For the text-containing cell, return its midpoint in [X, Y] coordinate format. 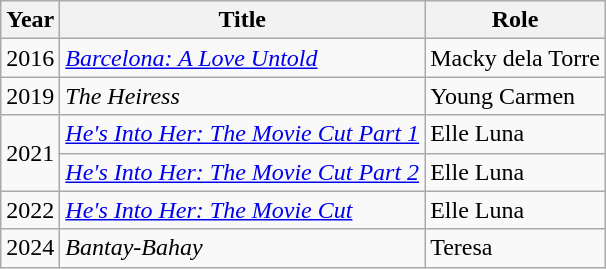
Young Carmen [516, 96]
The Heiress [242, 96]
Role [516, 20]
He's Into Her: The Movie Cut [242, 210]
Macky dela Torre [516, 58]
2024 [30, 248]
Year [30, 20]
2022 [30, 210]
2016 [30, 58]
Barcelona: A Love Untold [242, 58]
Title [242, 20]
2021 [30, 153]
He's Into Her: The Movie Cut Part 2 [242, 172]
Teresa [516, 248]
Bantay-Bahay [242, 248]
2019 [30, 96]
He's Into Her: The Movie Cut Part 1 [242, 134]
